Provide the (x, y) coordinate of the cell's center where the given text is located.  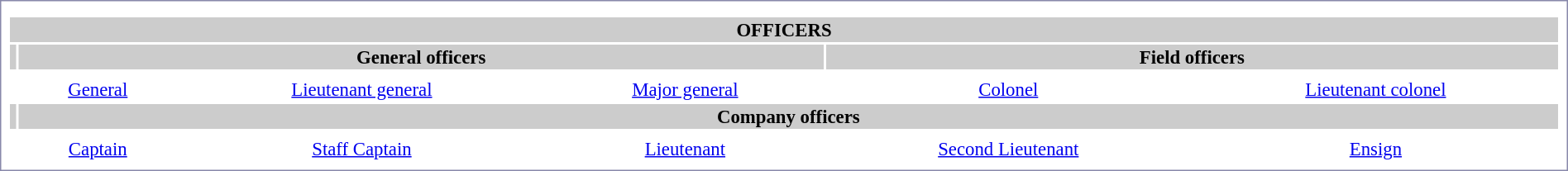
OFFICERS (784, 30)
Major general (685, 89)
Field officers (1193, 57)
Lieutenant general (362, 89)
Company officers (789, 116)
General (98, 89)
Colonel (1009, 89)
Lieutenant (685, 149)
Captain (98, 149)
Second Lieutenant (1009, 149)
Staff Captain (362, 149)
Lieutenant colonel (1376, 89)
Ensign (1376, 149)
General officers (422, 57)
